Provide the (x, y) coordinate of the cell's center where the given text is located.  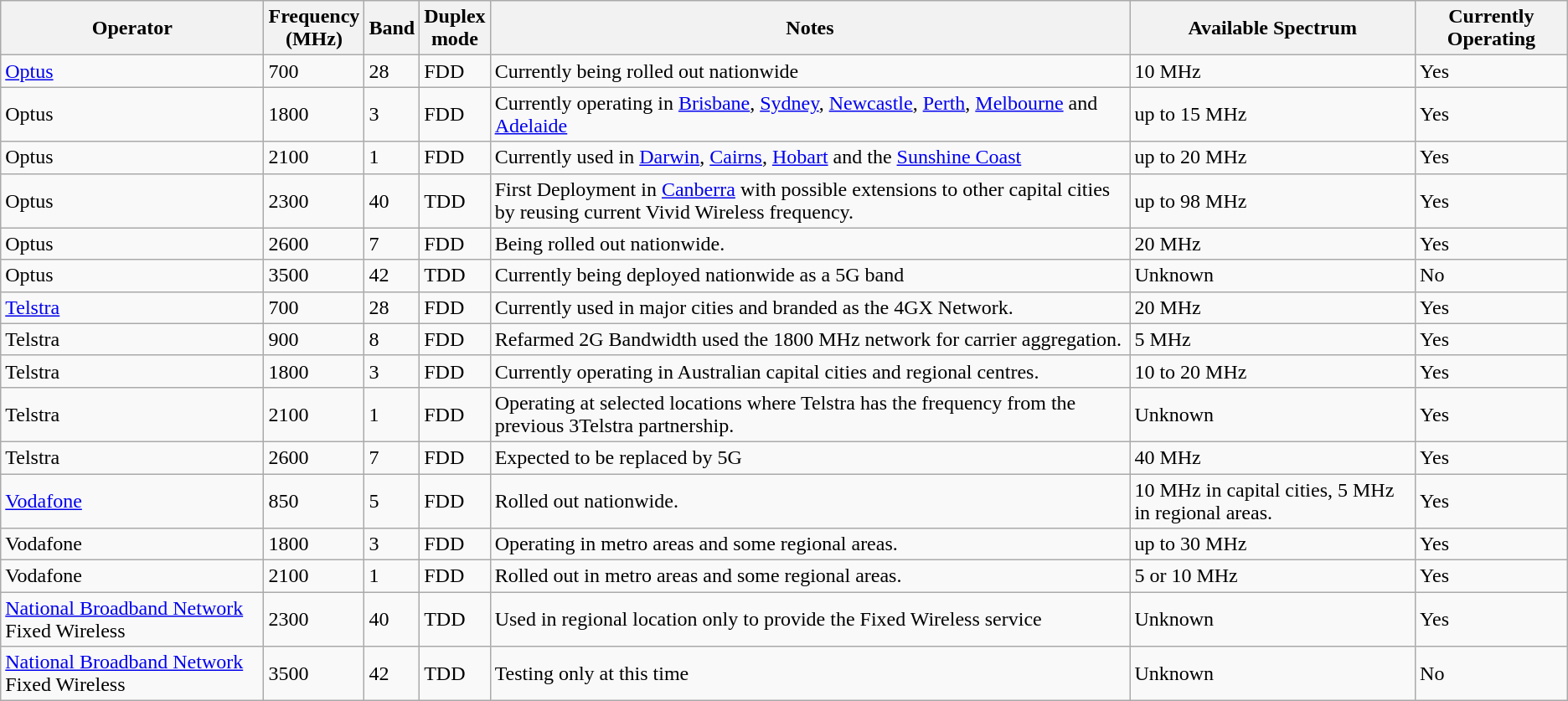
5 or 10 MHz (1273, 576)
Band (392, 28)
Currently operating in Brisbane, Sydney, Newcastle, Perth, Melbourne and Adelaide (810, 114)
Available Spectrum (1273, 28)
up to 15 MHz (1273, 114)
5 MHz (1273, 339)
40 MHz (1273, 457)
Currently operating in Australian capital cities and regional centres. (810, 371)
8 (392, 339)
Operating in metro areas and some regional areas. (810, 544)
Frequency(MHz) (314, 28)
Rolled out in metro areas and some regional areas. (810, 576)
Currently used in Darwin, Cairns, Hobart and the Sunshine Coast (810, 157)
Used in regional location only to provide the Fixed Wireless service (810, 620)
Duplexmode (455, 28)
Notes (810, 28)
900 (314, 339)
Rolled out nationwide. (810, 501)
up to 98 MHz (1273, 201)
up to 30 MHz (1273, 544)
Operating at selected locations where Telstra has the frequency from the previous 3Telstra partnership. (810, 414)
Refarmed 2G Bandwidth used the 1800 MHz network for carrier aggregation. (810, 339)
First Deployment in Canberra with possible extensions to other capital cities by reusing current Vivid Wireless frequency. (810, 201)
up to 20 MHz (1273, 157)
Expected to be replaced by 5G (810, 457)
Currently used in major cities and branded as the 4GX Network. (810, 307)
Currently Operating (1492, 28)
Testing only at this time (810, 673)
5 (392, 501)
10 to 20 MHz (1273, 371)
Operator (132, 28)
Currently being deployed nationwide as a 5G band (810, 276)
850 (314, 501)
10 MHz in capital cities, 5 MHz in regional areas. (1273, 501)
Currently being rolled out nationwide (810, 71)
Being rolled out nationwide. (810, 244)
10 MHz (1273, 71)
